Pinpoint the cell where the given text exists, returning its [X, Y] midpoint coordinate. 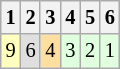
5 [90, 17]
9 [11, 51]
